Find where the given text appears and provide that cell's center as (X, Y) coordinate. 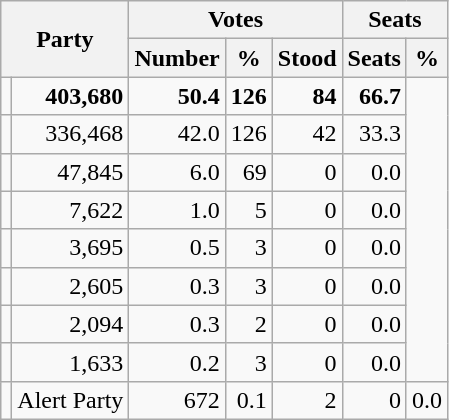
66.7 (374, 96)
42.0 (177, 134)
33.3 (374, 134)
84 (307, 96)
2,605 (70, 286)
0.1 (248, 400)
403,680 (70, 96)
7,622 (70, 210)
47,845 (70, 172)
42 (307, 134)
2,094 (70, 324)
Party (65, 39)
69 (248, 172)
336,468 (70, 134)
Stood (307, 58)
Number (177, 58)
1,633 (70, 362)
0.2 (177, 362)
0.5 (177, 248)
1.0 (177, 210)
3,695 (70, 248)
Votes (236, 20)
6.0 (177, 172)
Alert Party (70, 400)
5 (248, 210)
672 (177, 400)
50.4 (177, 96)
